Determine the [x, y] coordinate at the center of the cell enclosing the given text.  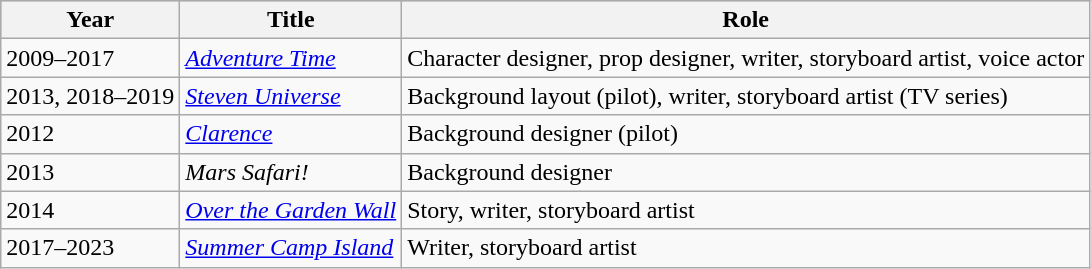
Year [90, 20]
2014 [90, 210]
Character designer, prop designer, writer, storyboard artist, voice actor [746, 58]
Mars Safari! [291, 172]
2012 [90, 134]
2009–2017 [90, 58]
Title [291, 20]
Over the Garden Wall [291, 210]
2013 [90, 172]
Clarence [291, 134]
Steven Universe [291, 96]
Role [746, 20]
Background designer (pilot) [746, 134]
2013, 2018–2019 [90, 96]
2017–2023 [90, 248]
Adventure Time [291, 58]
Story, writer, storyboard artist [746, 210]
Writer, storyboard artist [746, 248]
Summer Camp Island [291, 248]
Background designer [746, 172]
Background layout (pilot), writer, storyboard artist (TV series) [746, 96]
